Capture the cell that displays the provided text and extract its (X, Y) central coordinate. 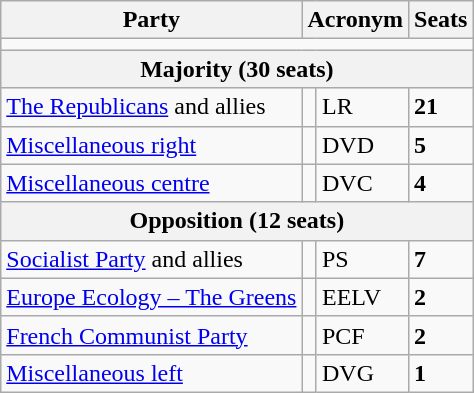
Miscellaneous right (152, 145)
PS (362, 259)
1 (441, 373)
PCF (362, 335)
Miscellaneous left (152, 373)
7 (441, 259)
Opposition (12 seats) (237, 221)
Majority (30 seats) (237, 69)
Socialist Party and allies (152, 259)
EELV (362, 297)
Seats (441, 20)
Party (152, 20)
Europe Ecology – The Greens (152, 297)
DVC (362, 183)
French Communist Party (152, 335)
Acronym (356, 20)
5 (441, 145)
The Republicans and allies (152, 107)
Miscellaneous centre (152, 183)
DVD (362, 145)
DVG (362, 373)
4 (441, 183)
LR (362, 107)
21 (441, 107)
